Determine the [x, y] coordinate at the center of the cell enclosing the given text.  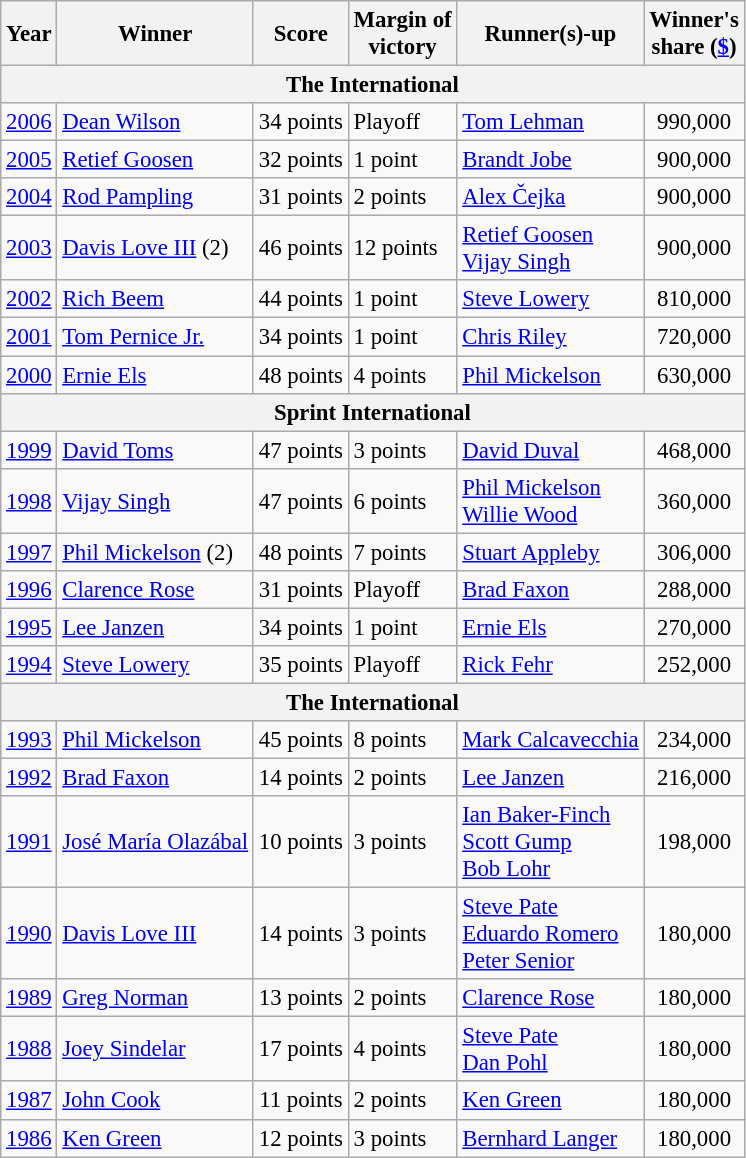
Phil Mickelson Willie Wood [550, 500]
1997 [29, 552]
Tom Lehman [550, 122]
Joey Sindelar [156, 1050]
Sprint International [372, 412]
306,000 [694, 552]
45 points [300, 740]
Retief Goosen Vijay Singh [550, 248]
468,000 [694, 450]
1991 [29, 842]
David Duval [550, 450]
1996 [29, 590]
Vijay Singh [156, 500]
7 points [402, 552]
Brandt Jobe [550, 160]
8 points [402, 740]
35 points [300, 665]
360,000 [694, 500]
11 points [300, 1101]
Bernhard Langer [550, 1138]
6 points [402, 500]
2002 [29, 299]
Rick Fehr [550, 665]
17 points [300, 1050]
Tom Pernice Jr. [156, 337]
Winner [156, 34]
Winner'sshare ($) [694, 34]
Phil Mickelson (2) [156, 552]
1987 [29, 1101]
David Toms [156, 450]
John Cook [156, 1101]
Mark Calcavecchia [550, 740]
2005 [29, 160]
13 points [300, 998]
José María Olazábal [156, 842]
1999 [29, 450]
990,000 [694, 122]
32 points [300, 160]
234,000 [694, 740]
10 points [300, 842]
Margin ofvictory [402, 34]
270,000 [694, 627]
198,000 [694, 842]
252,000 [694, 665]
720,000 [694, 337]
44 points [300, 299]
Steve Pate Eduardo Romero Peter Senior [550, 934]
2004 [29, 197]
Davis Love III [156, 934]
1998 [29, 500]
1995 [29, 627]
46 points [300, 248]
Score [300, 34]
1993 [29, 740]
2000 [29, 375]
Stuart Appleby [550, 552]
1990 [29, 934]
Rich Beem [156, 299]
Davis Love III (2) [156, 248]
2001 [29, 337]
Rod Pampling [156, 197]
1989 [29, 998]
1992 [29, 778]
2003 [29, 248]
288,000 [694, 590]
Year [29, 34]
Alex Čejka [550, 197]
810,000 [694, 299]
1988 [29, 1050]
216,000 [694, 778]
1994 [29, 665]
Retief Goosen [156, 160]
Runner(s)-up [550, 34]
Greg Norman [156, 998]
630,000 [694, 375]
Ian Baker-Finch Scott Gump Bob Lohr [550, 842]
2006 [29, 122]
1986 [29, 1138]
Chris Riley [550, 337]
Steve Pate Dan Pohl [550, 1050]
Dean Wilson [156, 122]
